Return [X, Y] of the center of cell containing provided text 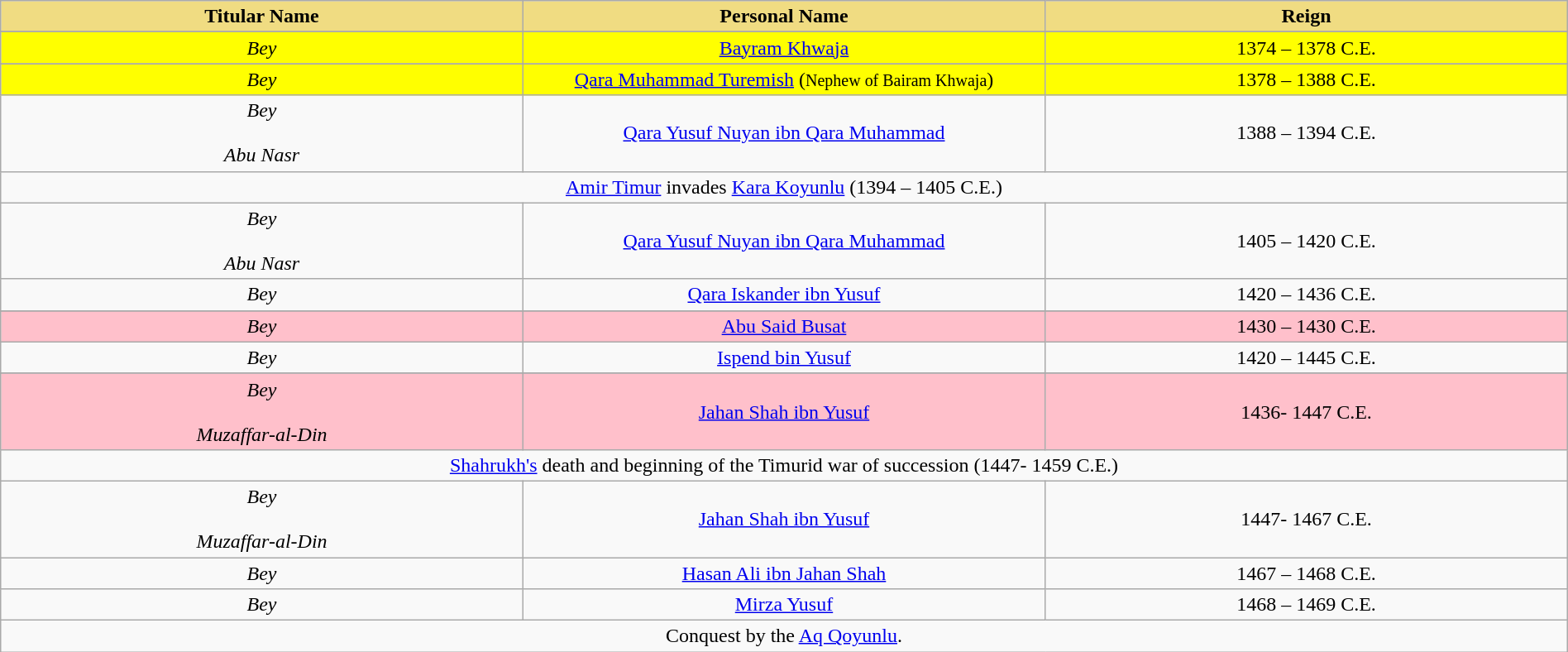
Hasan Ali ibn Jahan Shah [784, 573]
1447- 1467 C.E. [1307, 519]
Abu Said Busat [784, 326]
Bayram Khwaja [784, 48]
1374 – 1378 C.E. [1307, 48]
Mirza Yusuf [784, 605]
1468 – 1469 C.E. [1307, 605]
1420 – 1436 C.E. [1307, 295]
1467 – 1468 C.E. [1307, 573]
1378 – 1388 C.E. [1307, 79]
Conquest by the Aq Qoyunlu. [784, 636]
Qara Iskander ibn Yusuf [784, 295]
Qara Muhammad Turemish (Nephew of Bairam Khwaja) [784, 79]
Ispend bin Yusuf [784, 357]
1430 – 1430 C.E. [1307, 326]
Amir Timur invades Kara Koyunlu (1394 – 1405 C.E.) [784, 187]
Titular Name [262, 17]
Reign [1307, 17]
Personal Name [784, 17]
1388 – 1394 C.E. [1307, 133]
Shahrukh's death and beginning of the Timurid war of succession (1447- 1459 C.E.) [784, 465]
1436- 1447 C.E. [1307, 411]
1420 – 1445 C.E. [1307, 357]
1405 – 1420 C.E. [1307, 241]
